Identify which cell holds the provided text, then report its [x, y] central coordinate. 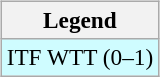
Legend [80, 20]
ITF WTT (0–1) [80, 57]
